Return (X, Y) of the center of cell containing provided text 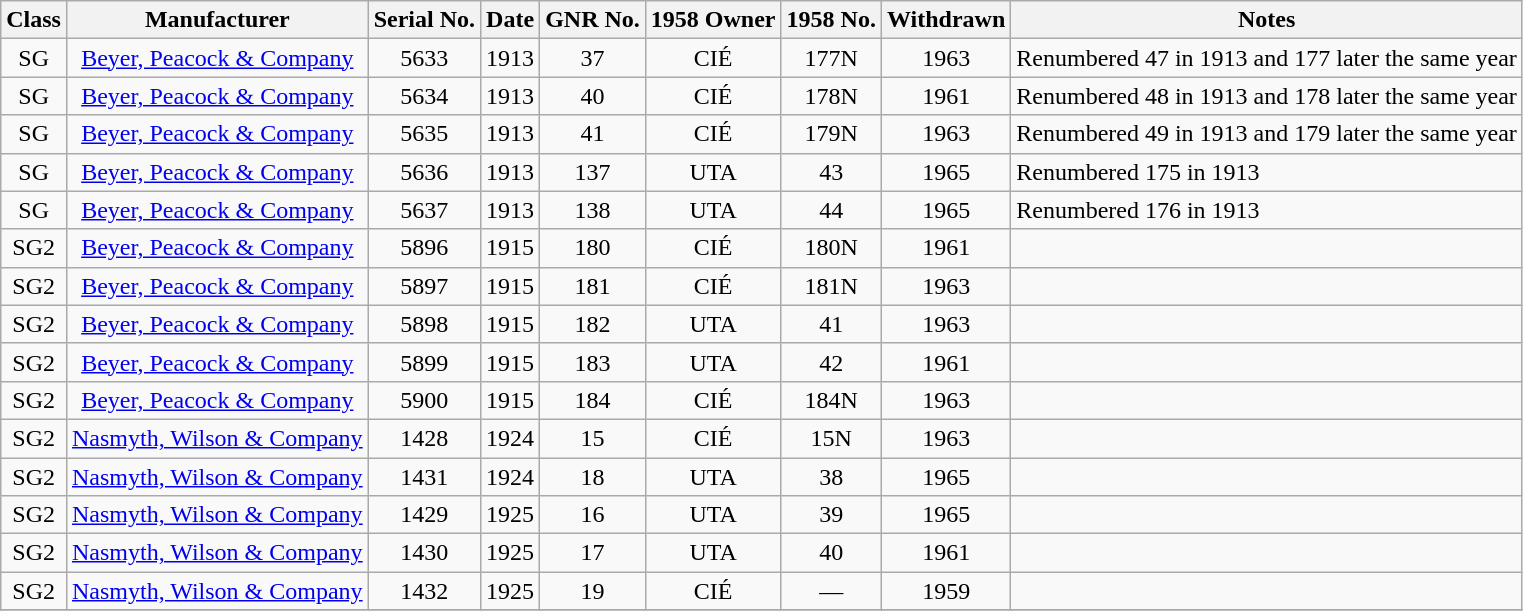
Withdrawn (946, 20)
43 (831, 172)
Renumbered 175 in 1913 (1267, 172)
18 (593, 477)
16 (593, 515)
19 (593, 591)
181 (593, 286)
5896 (424, 248)
15 (593, 438)
1958 Owner (713, 20)
1958 No. (831, 20)
1959 (946, 591)
15N (831, 438)
5635 (424, 134)
Renumbered 176 in 1913 (1267, 210)
138 (593, 210)
1430 (424, 553)
1428 (424, 438)
5633 (424, 58)
5637 (424, 210)
Class (34, 20)
Date (510, 20)
5634 (424, 96)
182 (593, 324)
Renumbered 48 in 1913 and 178 later the same year (1267, 96)
38 (831, 477)
Serial No. (424, 20)
1431 (424, 477)
Renumbered 49 in 1913 and 179 later the same year (1267, 134)
180N (831, 248)
5636 (424, 172)
5900 (424, 400)
179N (831, 134)
1429 (424, 515)
5898 (424, 324)
181N (831, 286)
1432 (424, 591)
42 (831, 362)
5897 (424, 286)
39 (831, 515)
17 (593, 553)
GNR No. (593, 20)
137 (593, 172)
Notes (1267, 20)
Renumbered 47 in 1913 and 177 later the same year (1267, 58)
— (831, 591)
180 (593, 248)
44 (831, 210)
5899 (424, 362)
37 (593, 58)
177N (831, 58)
184 (593, 400)
178N (831, 96)
183 (593, 362)
184N (831, 400)
Manufacturer (217, 20)
